Detect which cell encompasses the target text, then output its [x, y] center coordinate. 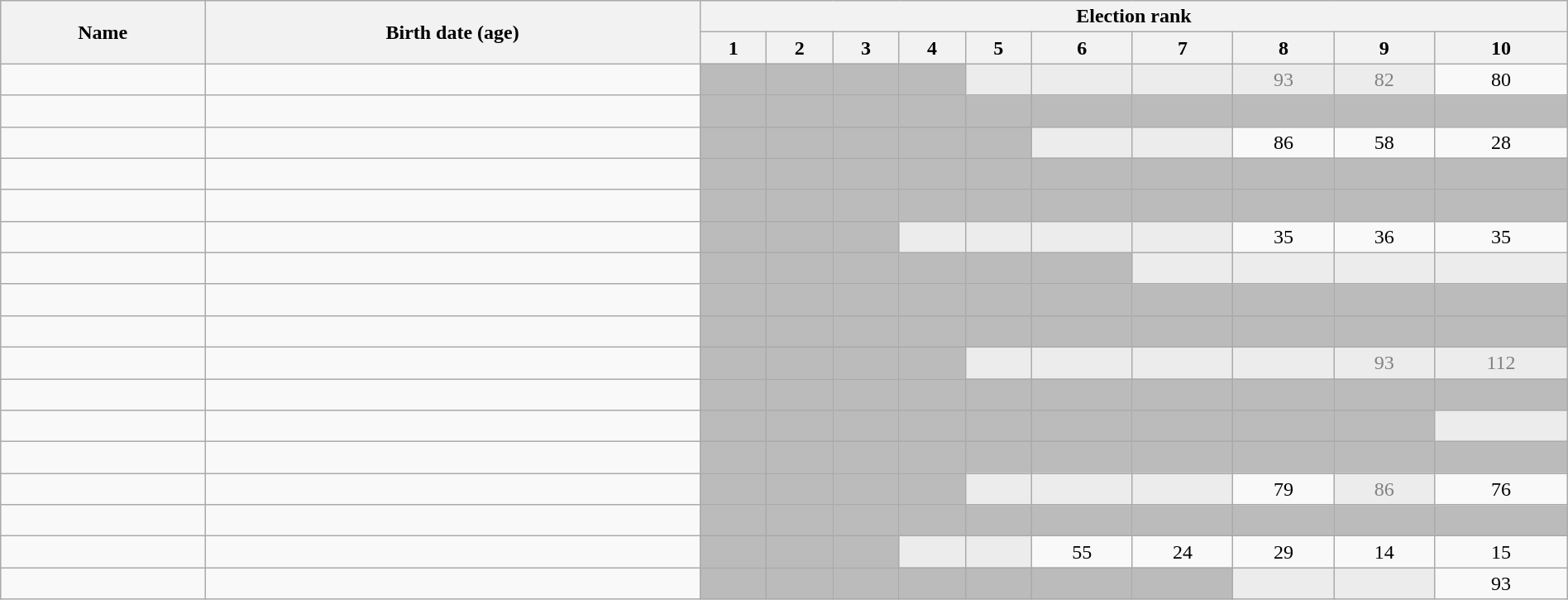
1 [734, 48]
112 [1502, 362]
58 [1384, 142]
Birth date (age) [453, 32]
Election rank [1135, 17]
Name [103, 32]
5 [998, 48]
79 [1284, 489]
55 [1082, 552]
6 [1082, 48]
10 [1502, 48]
15 [1502, 552]
2 [800, 48]
7 [1183, 48]
36 [1384, 237]
8 [1284, 48]
76 [1502, 489]
80 [1502, 79]
9 [1384, 48]
24 [1183, 552]
82 [1384, 79]
28 [1502, 142]
3 [866, 48]
4 [932, 48]
14 [1384, 552]
29 [1284, 552]
